Detect which cell encompasses the target text, then output its (x, y) center coordinate. 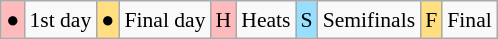
F (431, 20)
1st day (60, 20)
Heats (266, 20)
Final day (164, 20)
Final (470, 20)
H (224, 20)
Semifinals (369, 20)
S (307, 20)
